Provide the [x, y] coordinate of the cell's center where the given text is located.  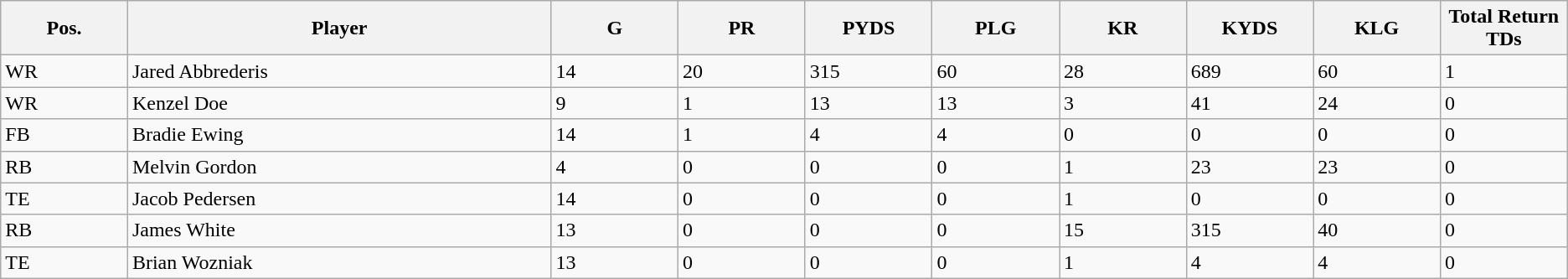
24 [1377, 103]
Brian Wozniak [339, 262]
PR [742, 28]
Jared Abbrederis [339, 71]
Jacob Pedersen [339, 199]
KYDS [1250, 28]
PYDS [869, 28]
689 [1250, 71]
Kenzel Doe [339, 103]
Player [339, 28]
Total Return TDs [1504, 28]
Melvin Gordon [339, 167]
15 [1122, 230]
Bradie Ewing [339, 135]
40 [1377, 230]
3 [1122, 103]
KLG [1377, 28]
9 [615, 103]
FB [64, 135]
James White [339, 230]
Pos. [64, 28]
G [615, 28]
28 [1122, 71]
20 [742, 71]
41 [1250, 103]
KR [1122, 28]
PLG [996, 28]
